For the text-containing cell, return its midpoint in (X, Y) coordinate format. 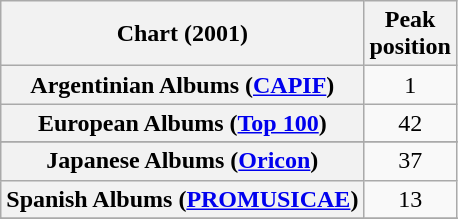
42 (410, 123)
European Albums (Top 100) (182, 123)
13 (410, 199)
37 (410, 161)
Japanese Albums (Oricon) (182, 161)
Argentinian Albums (CAPIF) (182, 85)
Peakposition (410, 34)
1 (410, 85)
Chart (2001) (182, 34)
Spanish Albums (PROMUSICAE) (182, 199)
